Extract the (x, y) coordinate from the center of the cell holding the provided text.  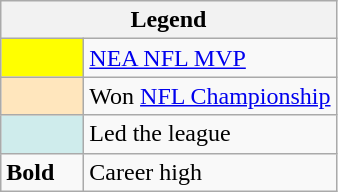
Legend (168, 20)
Led the league (210, 134)
Won NFL Championship (210, 96)
Bold (42, 172)
NEA NFL MVP (210, 58)
Career high (210, 172)
